Output the [X, Y] coordinate of the center of the cell containing the given text.  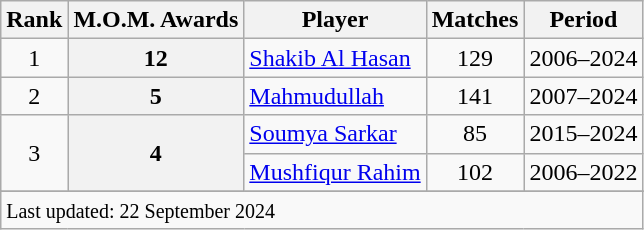
Last updated: 22 September 2024 [322, 210]
4 [156, 153]
Soumya Sarkar [335, 134]
Mahmudullah [335, 96]
2006–2022 [584, 172]
129 [475, 58]
Player [335, 20]
1 [34, 58]
3 [34, 153]
2 [34, 96]
85 [475, 134]
Rank [34, 20]
2007–2024 [584, 96]
2006–2024 [584, 58]
2015–2024 [584, 134]
12 [156, 58]
Mushfiqur Rahim [335, 172]
5 [156, 96]
Matches [475, 20]
Period [584, 20]
M.O.M. Awards [156, 20]
102 [475, 172]
141 [475, 96]
Shakib Al Hasan [335, 58]
